Locate the cell with the specified text and output its [X, Y] center coordinate. 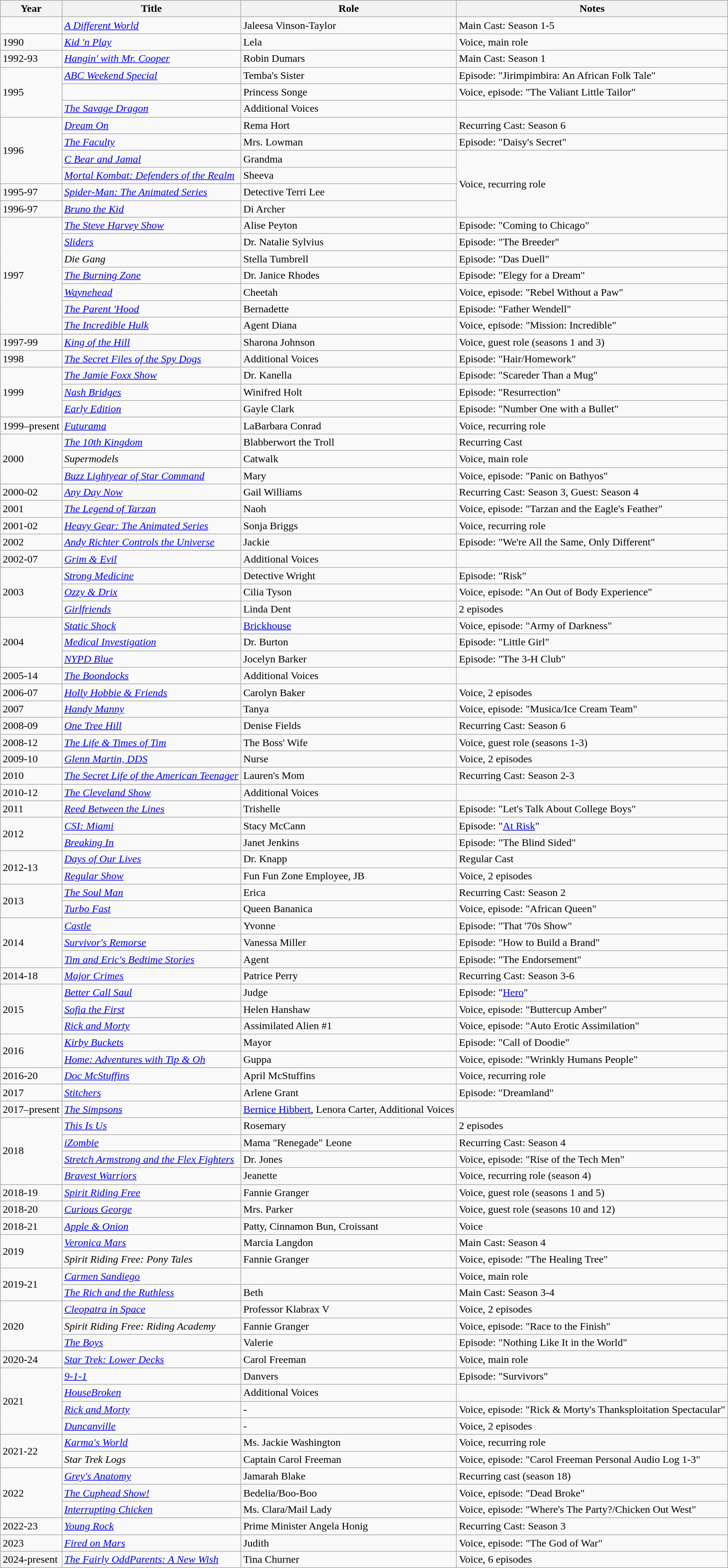
Episode: "Scareder Than a Mug" [592, 375]
Recurring Cast: Season 4 [592, 1143]
Spider-Man: The Animated Series [152, 192]
Voice, 6 episodes [592, 1560]
Voice, episode: "The God of War" [592, 1543]
Voice, episode: "The Valiant Little Tailor" [592, 92]
Dr. Jones [349, 1159]
Queen Bananica [349, 909]
2017–present [31, 1109]
Cleopatra in Space [152, 1310]
The Boys [152, 1343]
Beth [349, 1293]
Tanya [349, 709]
Episode: "Hair/Homework" [592, 359]
Andy Richter Controls the Universe [152, 542]
2020 [31, 1326]
Main Cast: Season 3-4 [592, 1293]
Any Day Now [152, 492]
NYPD Blue [152, 659]
Star Trek: Lower Decks [152, 1359]
The Jamie Foxx Show [152, 375]
Voice, episode: "Panic on Bathyos" [592, 475]
Sheeva [349, 175]
Episode: "The Endorsement" [592, 959]
Episode: "How to Build a Brand" [592, 942]
Spirit Riding Free: Riding Academy [152, 1326]
Jackie [349, 542]
Voice, guest role (seasons 1 and 3) [592, 342]
Early Edition [152, 409]
Recurring cast (season 18) [592, 1476]
iZombie [152, 1143]
Ms. Jackie Washington [349, 1443]
Voice, episode: "Rebel Without a Paw" [592, 292]
Home: Adventures with Tip & Oh [152, 1059]
Curious George [152, 1209]
The Legend of Tarzan [152, 509]
Yvonne [349, 926]
1999–present [31, 425]
Holly Hobbie & Friends [152, 692]
Voice, episode: "An Out of Body Experience" [592, 592]
Episode: "That '70s Show" [592, 926]
Episode: "The Blind Sided" [592, 842]
Episode: "Father Wendell" [592, 309]
Voice, episode: "Buttercup Amber" [592, 1009]
Recurring Cast: Season 3 [592, 1526]
Episode: "At Risk" [592, 826]
One Tree Hill [152, 726]
Captain Carol Freeman [349, 1459]
Rosemary [349, 1126]
Dr. Burton [349, 642]
2010-12 [31, 793]
Episode: "Survivors" [592, 1376]
Episode: "Dreamland" [592, 1093]
Turbo Fast [152, 909]
2001-02 [31, 526]
Jamarah Blake [349, 1476]
Voice, episode: "Mission: Incredible" [592, 326]
The Boondocks [152, 676]
The Secret Files of the Spy Dogs [152, 359]
Girlfriends [152, 609]
Linda Dent [349, 609]
Tim and Eric's Bedtime Stories [152, 959]
Ozzy & Drix [152, 592]
Danvers [349, 1376]
Naoh [349, 509]
Voice, episode: "Race to the Finish" [592, 1326]
1995-97 [31, 192]
Bruno the Kid [152, 209]
9-1-1 [152, 1376]
Mayor [349, 1043]
Nash Bridges [152, 392]
The Simpsons [152, 1109]
2014 [31, 942]
The Boss' Wife [349, 743]
1996-97 [31, 209]
Janet Jenkins [349, 842]
Dr. Knapp [349, 859]
Voice, guest role (seasons 1-3) [592, 743]
2006-07 [31, 692]
Bedelia/Boo-Boo [349, 1493]
2003 [31, 592]
Heavy Gear: The Animated Series [152, 526]
1998 [31, 359]
Regular Show [152, 876]
2021 [31, 1401]
Supermodels [152, 459]
Detective Terri Lee [349, 192]
The Soul Man [152, 892]
2013 [31, 901]
Voice, episode: "Dead Broke" [592, 1493]
Main Cast: Season 4 [592, 1242]
Detective Wright [349, 576]
Catwalk [349, 459]
Year [31, 9]
Di Archer [349, 209]
The Parent 'Hood [152, 309]
Temba's Sister [349, 75]
Mary [349, 475]
2018-19 [31, 1193]
The Steve Harvey Show [152, 226]
2018 [31, 1151]
Duncanville [152, 1426]
Episode: "Risk" [592, 576]
Episode: "The 3-H Club" [592, 659]
Mrs. Lowman [349, 142]
Mrs. Parker [349, 1209]
Assimilated Alien #1 [349, 1026]
2015 [31, 1009]
Agent [349, 959]
Episode: "Let's Talk About College Boys" [592, 809]
Voice, episode: "Where's The Party?/Chicken Out West" [592, 1509]
Stretch Armstrong and the Flex Fighters [152, 1159]
2019-21 [31, 1285]
The Cleveland Show [152, 793]
HouseBroken [152, 1393]
Voice, guest role (seasons 10 and 12) [592, 1209]
Fun Fun Zone Employee, JB [349, 876]
Voice, recurring role (season 4) [592, 1176]
Robin Dumars [349, 59]
Dr. Janice Rhodes [349, 276]
Grandma [349, 159]
Voice, episode: "Army of Darkness" [592, 626]
Helen Hanshaw [349, 1009]
Futurama [152, 425]
Doc McStuffins [152, 1076]
Title [152, 9]
Episode: "Daisy's Secret" [592, 142]
Voice, episode: "Tarzan and the Eagle's Feather" [592, 509]
2008-09 [31, 726]
Dr. Kanella [349, 375]
Brickhouse [349, 626]
Better Call Saul [152, 992]
Spirit Riding Free: Pony Tales [152, 1259]
Sonja Briggs [349, 526]
Stitchers [152, 1093]
2018-20 [31, 1209]
2016 [31, 1051]
2012-13 [31, 867]
Kirby Buckets [152, 1043]
Fired on Mars [152, 1543]
Voice, episode: "Rise of the Tech Men" [592, 1159]
A Different World [152, 25]
Carolyn Baker [349, 692]
Voice, episode: "Wrinkly Humans People" [592, 1059]
The Burning Zone [152, 276]
2016-20 [31, 1076]
Voice [592, 1226]
Handy Manny [152, 709]
Bravest Warriors [152, 1176]
Blabberwort the Troll [349, 442]
Episode: "Das Duell" [592, 259]
Recurring Cast: Season 2 [592, 892]
Reed Between the Lines [152, 809]
C Bear and Jamal [152, 159]
ABC Weekend Special [152, 75]
Glenn Martin, DDS [152, 759]
Regular Cast [592, 859]
Mama "Renegade" Leone [349, 1143]
Voice, episode: "Auto Erotic Assimilation" [592, 1026]
Die Gang [152, 259]
Episode: "Call of Doodie" [592, 1043]
Static Shock [152, 626]
Medical Investigation [152, 642]
Professor Klabrax V [349, 1310]
Recurring Cast: Season 2-3 [592, 776]
Spirit Riding Free [152, 1193]
Patrice Perry [349, 976]
Princess Songe [349, 92]
Waynehead [152, 292]
1999 [31, 392]
Voice, episode: "The Healing Tree" [592, 1259]
Tina Churner [349, 1560]
2018-21 [31, 1226]
2021-22 [31, 1451]
2000 [31, 459]
Voice, episode: "Musica/Ice Cream Team" [592, 709]
Bernice Hibbert, Lenora Carter, Additional Voices [349, 1109]
Survivor's Remorse [152, 942]
Strong Medicine [152, 576]
Role [349, 9]
Recurring Cast: Season 3, Guest: Season 4 [592, 492]
Karma's World [152, 1443]
Voice, episode: "Rick & Morty's Thanksploitation Spectacular" [592, 1409]
Stella Tumbrell [349, 259]
2019 [31, 1251]
Judge [349, 992]
Episode: "We're All the Same, Only Different" [592, 542]
Voice, guest role (seasons 1 and 5) [592, 1193]
The Faculty [152, 142]
1992-93 [31, 59]
2010 [31, 776]
Voice, episode: "African Queen" [592, 909]
Nurse [349, 759]
1996 [31, 150]
1997-99 [31, 342]
Carmen Sandiego [152, 1276]
Main Cast: Season 1-5 [592, 25]
Episode: "Coming to Chicago" [592, 226]
Guppa [349, 1059]
Voice, episode: "Carol Freeman Personal Audio Log 1-3" [592, 1459]
The Savage Dragon [152, 109]
Interrupting Chicken [152, 1509]
LaBarbara Conrad [349, 425]
Gail Williams [349, 492]
The 10th Kingdom [152, 442]
The Incredible Hulk [152, 326]
Patty, Cinnamon Bun, Croissant [349, 1226]
Ms. Clara/Mail Lady [349, 1509]
Sofia the First [152, 1009]
Episode: "Little Girl" [592, 642]
Apple & Onion [152, 1226]
2001 [31, 509]
Cilia Tyson [349, 592]
Young Rock [152, 1526]
Sliders [152, 242]
Grim & Evil [152, 559]
2022-23 [31, 1526]
Cheetah [349, 292]
2024-present [31, 1560]
2002-07 [31, 559]
Notes [592, 9]
Mortal Kombat: Defenders of the Realm [152, 175]
Hangin' with Mr. Cooper [152, 59]
The Fairly OddParents: A New Wish [152, 1560]
Episode: "Number One with a Bullet" [592, 409]
This Is Us [152, 1126]
Erica [349, 892]
2004 [31, 642]
Arlene Grant [349, 1093]
2022 [31, 1493]
Lela [349, 42]
Prime Minister Angela Honig [349, 1526]
Bernadette [349, 309]
2023 [31, 1543]
Days of Our Lives [152, 859]
Buzz Lightyear of Star Command [152, 475]
Jocelyn Barker [349, 659]
Main Cast: Season 1 [592, 59]
Lauren's Mom [349, 776]
Episode: "Resurrection" [592, 392]
Star Trek Logs [152, 1459]
2002 [31, 542]
1990 [31, 42]
Judith [349, 1543]
Sharona Johnson [349, 342]
The Rich and the Ruthless [152, 1293]
Major Crimes [152, 976]
Carol Freeman [349, 1359]
King of the Hill [152, 342]
Castle [152, 926]
Kid 'n Play [152, 42]
2000-02 [31, 492]
2009-10 [31, 759]
2014-18 [31, 976]
Breaking In [152, 842]
Marcia Langdon [349, 1242]
1995 [31, 92]
Episode: "Elegy for a Dream" [592, 276]
2011 [31, 809]
Valerie [349, 1343]
Winifred Holt [349, 392]
Denise Fields [349, 726]
Recurring Cast [592, 442]
Episode: "Nothing Like It in the World" [592, 1343]
CSI: Miami [152, 826]
Episode: "Hero" [592, 992]
Jaleesa Vinson-Taylor [349, 25]
2012 [31, 834]
Jeanette [349, 1176]
Rema Hort [349, 125]
2020-24 [31, 1359]
2007 [31, 709]
Vanessa Miller [349, 942]
Episode: "The Breeder" [592, 242]
Trishelle [349, 809]
Dream On [152, 125]
The Life & Times of Tim [152, 743]
Veronica Mars [152, 1242]
April McStuffins [349, 1076]
The Secret Life of the American Teenager [152, 776]
Recurring Cast: Season 3-6 [592, 976]
Gayle Clark [349, 409]
Episode: "Jirimpimbira: An African Folk Tale" [592, 75]
Agent Diana [349, 326]
Grey's Anatomy [152, 1476]
1997 [31, 276]
The Cuphead Show! [152, 1493]
Dr. Natalie Sylvius [349, 242]
2005-14 [31, 676]
Alise Peyton [349, 226]
Stacy McCann [349, 826]
2017 [31, 1093]
2008-12 [31, 743]
